Search for the cell housing the specified text and yield its [X, Y] center coordinate. 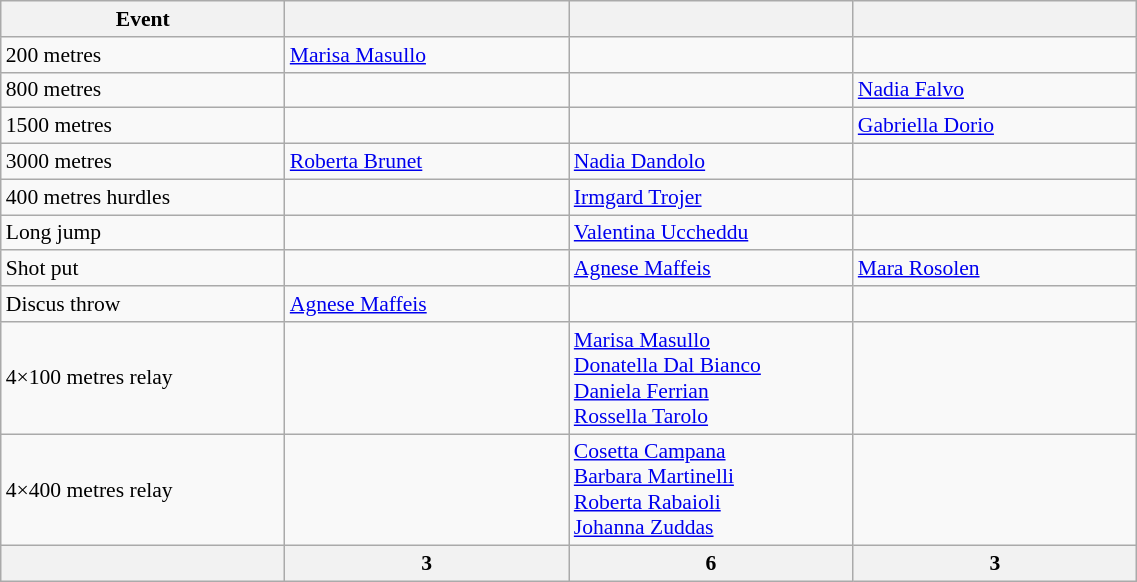
Marisa Masullo [427, 55]
Mara Rosolen [995, 269]
Cosetta CampanaBarbara MartinelliRoberta RabaioliJohanna Zuddas [711, 490]
Shot put [143, 269]
400 metres hurdles [143, 197]
6 [711, 564]
Nadia Dandolo [711, 162]
Discus throw [143, 304]
Nadia Falvo [995, 90]
Marisa MasulloDonatella Dal BiancoDaniela FerrianRossella Tarolo [711, 378]
3000 metres [143, 162]
Irmgard Trojer [711, 197]
Event [143, 19]
Long jump [143, 233]
Valentina Uccheddu [711, 233]
1500 metres [143, 126]
4×100 metres relay [143, 378]
4×400 metres relay [143, 490]
Roberta Brunet [427, 162]
800 metres [143, 90]
Gabriella Dorio [995, 126]
200 metres [143, 55]
